Pinpoint the cell where the given text exists, returning its (x, y) midpoint coordinate. 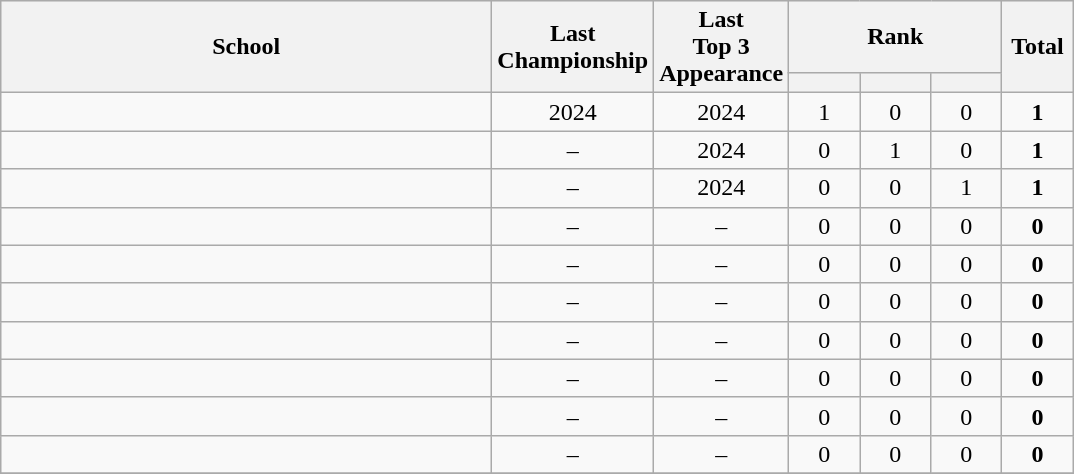
Rank (896, 36)
LastChampionship (573, 47)
LastTop 3Appearance (722, 47)
School (246, 47)
Total (1038, 47)
